Identify which cell holds the provided text, then report its (x, y) central coordinate. 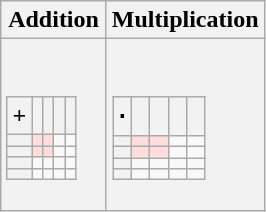
Addition (54, 20)
Multiplication (185, 20)
